Extract the (x, y) coordinate from the center of the cell holding the provided text.  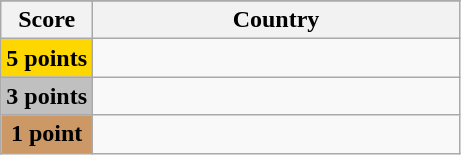
5 points (47, 58)
Score (47, 20)
1 point (47, 134)
3 points (47, 96)
Country (276, 20)
